From the cell containing the given text, extract its center point as (x, y) coordinate. 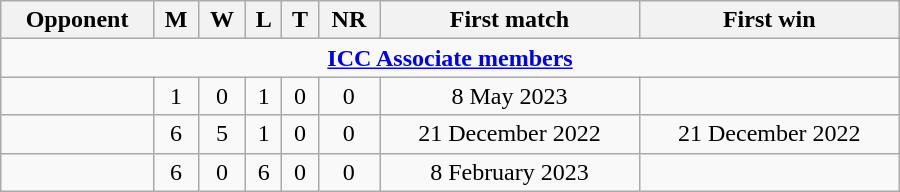
L (264, 20)
M (176, 20)
First match (510, 20)
ICC Associate members (450, 58)
T (300, 20)
Opponent (78, 20)
8 February 2023 (510, 172)
W (222, 20)
NR (348, 20)
First win (769, 20)
8 May 2023 (510, 96)
5 (222, 134)
